Return the [x, y] coordinate for the center point of the cell that contains the specified text.  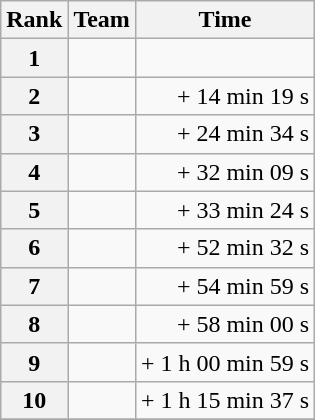
4 [34, 172]
Rank [34, 20]
+ 58 min 00 s [224, 324]
+ 24 min 34 s [224, 134]
5 [34, 210]
+ 33 min 24 s [224, 210]
8 [34, 324]
+ 14 min 19 s [224, 96]
2 [34, 96]
1 [34, 58]
+ 32 min 09 s [224, 172]
3 [34, 134]
10 [34, 400]
+ 1 h 00 min 59 s [224, 362]
+ 52 min 32 s [224, 248]
+ 1 h 15 min 37 s [224, 400]
Team [102, 20]
+ 54 min 59 s [224, 286]
9 [34, 362]
6 [34, 248]
Time [224, 20]
7 [34, 286]
